Scan for the cell matching the given text and deliver its [x, y] coordinate at center. 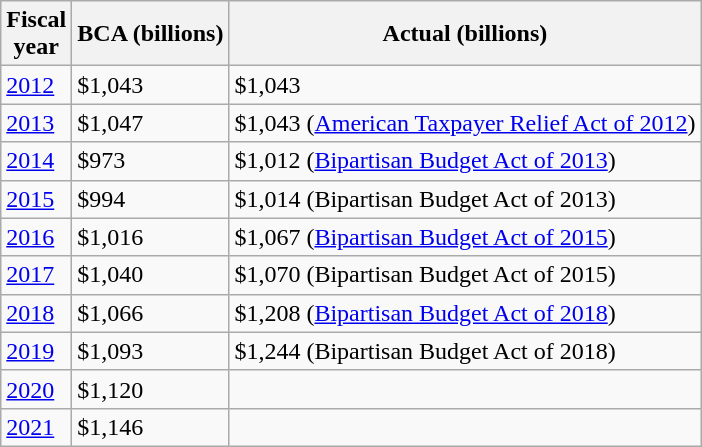
$1,012 (Bipartisan Budget Act of 2013) [465, 161]
Fiscalyear [36, 34]
$1,244 (Bipartisan Budget Act of 2018) [465, 351]
Actual (billions) [465, 34]
$1,040 [150, 275]
2018 [36, 313]
2016 [36, 237]
$1,043 (American Taxpayer Relief Act of 2012) [465, 123]
$973 [150, 161]
2013 [36, 123]
$1,014 (Bipartisan Budget Act of 2013) [465, 199]
$1,093 [150, 351]
2014 [36, 161]
BCA (billions) [150, 34]
2012 [36, 85]
$1,120 [150, 389]
$1,067 (Bipartisan Budget Act of 2015) [465, 237]
$1,016 [150, 237]
2020 [36, 389]
$1,070 (Bipartisan Budget Act of 2015) [465, 275]
2021 [36, 427]
2015 [36, 199]
$1,146 [150, 427]
$1,047 [150, 123]
$1,066 [150, 313]
$1,208 (Bipartisan Budget Act of 2018) [465, 313]
$994 [150, 199]
2017 [36, 275]
2019 [36, 351]
